Capture the cell that displays the provided text and extract its (x, y) central coordinate. 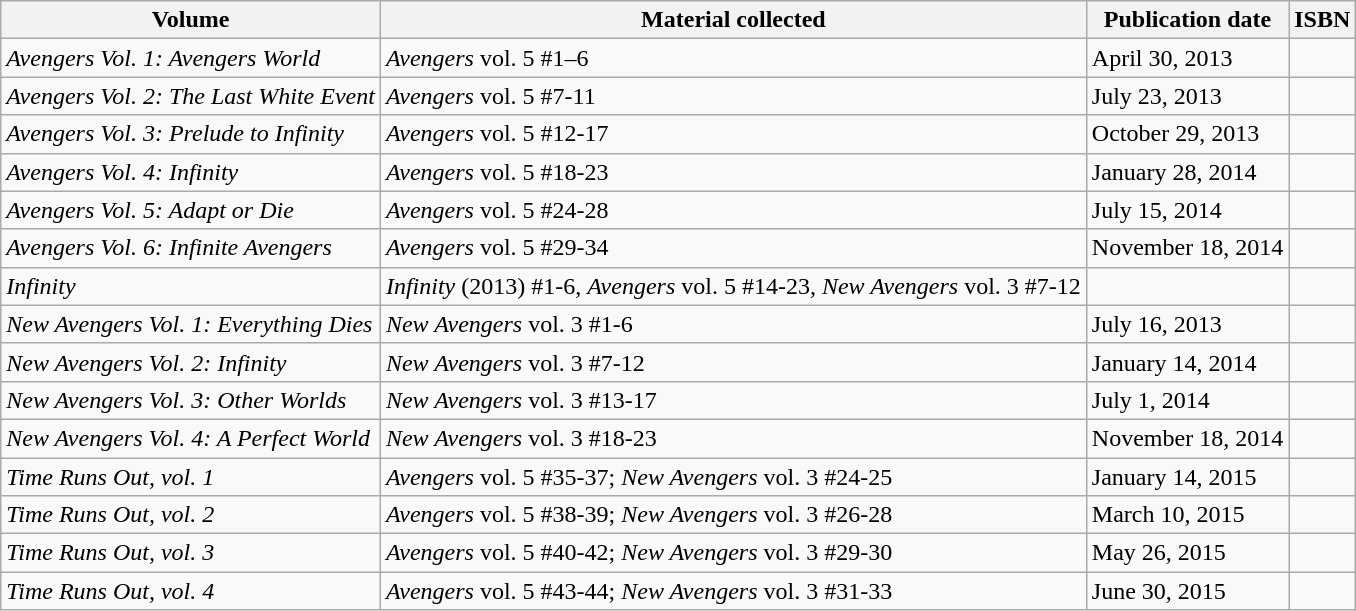
January 14, 2015 (1187, 477)
Infinity (191, 286)
New Avengers Vol. 4: A Perfect World (191, 438)
New Avengers Vol. 3: Other Worlds (191, 400)
May 26, 2015 (1187, 553)
Volume (191, 20)
January 14, 2014 (1187, 362)
New Avengers vol. 3 #13-17 (733, 400)
Avengers Vol. 6: Infinite Avengers (191, 248)
Avengers vol. 5 #18-23 (733, 172)
Avengers vol. 5 #7-11 (733, 96)
ISBN (1322, 20)
Avengers vol. 5 #35-37; New Avengers vol. 3 #24-25 (733, 477)
Time Runs Out, vol. 1 (191, 477)
July 16, 2013 (1187, 324)
Publication date (1187, 20)
July 1, 2014 (1187, 400)
New Avengers vol. 3 #18-23 (733, 438)
Avengers vol. 5 #29-34 (733, 248)
Avengers vol. 5 #24-28 (733, 210)
New Avengers Vol. 1: Everything Dies (191, 324)
Avengers vol. 5 #1–6 (733, 58)
July 15, 2014 (1187, 210)
Avengers vol. 5 #38-39; New Avengers vol. 3 #26-28 (733, 515)
January 28, 2014 (1187, 172)
Infinity (2013) #1-6, Avengers vol. 5 #14-23, New Avengers vol. 3 #7-12 (733, 286)
Time Runs Out, vol. 2 (191, 515)
Time Runs Out, vol. 3 (191, 553)
March 10, 2015 (1187, 515)
Material collected (733, 20)
New Avengers vol. 3 #1-6 (733, 324)
New Avengers Vol. 2: Infinity (191, 362)
April 30, 2013 (1187, 58)
Avengers Vol. 3: Prelude to Infinity (191, 134)
Avengers vol. 5 #43-44; New Avengers vol. 3 #31-33 (733, 591)
Time Runs Out, vol. 4 (191, 591)
Avengers Vol. 5: Adapt or Die (191, 210)
Avengers Vol. 1: Avengers World (191, 58)
Avengers vol. 5 #12-17 (733, 134)
June 30, 2015 (1187, 591)
October 29, 2013 (1187, 134)
Avengers Vol. 2: The Last White Event (191, 96)
July 23, 2013 (1187, 96)
Avengers vol. 5 #40-42; New Avengers vol. 3 #29-30 (733, 553)
Avengers Vol. 4: Infinity (191, 172)
New Avengers vol. 3 #7-12 (733, 362)
